Determine the [X, Y] coordinate at the center of the cell enclosing the given text.  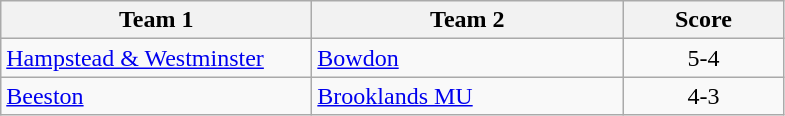
Beeston [156, 96]
Team 1 [156, 20]
Bowdon [468, 58]
Team 2 [468, 20]
Hampstead & Westminster [156, 58]
Score [704, 20]
5-4 [704, 58]
Brooklands MU [468, 96]
4-3 [704, 96]
